Return [x, y] of the center of cell containing provided text 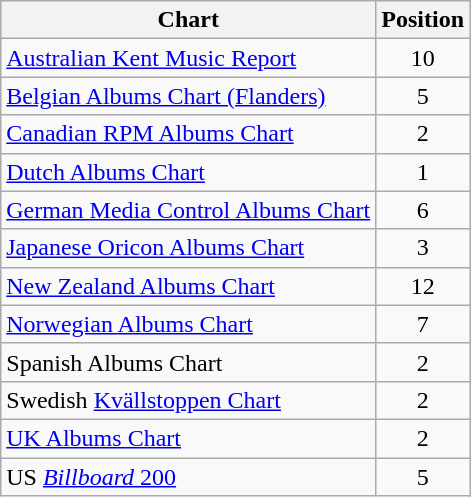
7 [423, 324]
6 [423, 210]
Norwegian Albums Chart [188, 324]
12 [423, 286]
10 [423, 58]
Japanese Oricon Albums Chart [188, 248]
US Billboard 200 [188, 477]
Chart [188, 20]
Belgian Albums Chart (Flanders) [188, 96]
Australian Kent Music Report [188, 58]
UK Albums Chart [188, 438]
Canadian RPM Albums Chart [188, 134]
German Media Control Albums Chart [188, 210]
Position [423, 20]
Swedish Kvällstoppen Chart [188, 400]
Spanish Albums Chart [188, 362]
New Zealand Albums Chart [188, 286]
3 [423, 248]
1 [423, 172]
Dutch Albums Chart [188, 172]
